Determine the [X, Y] coordinate at the center of the cell enclosing the given text.  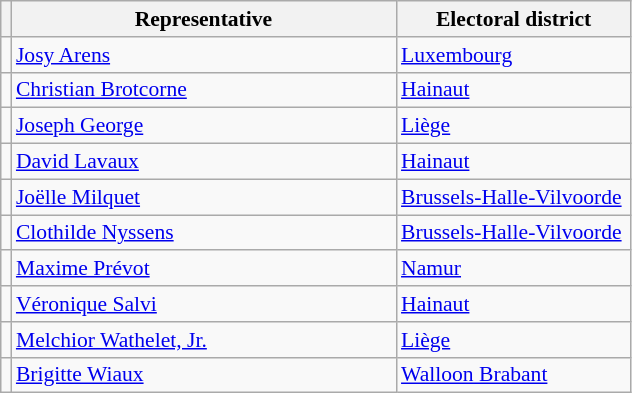
Walloon Brabant [514, 375]
Representative [204, 19]
Clothilde Nyssens [204, 233]
Maxime Prévot [204, 269]
Electoral district [514, 19]
Christian Brotcorne [204, 90]
Melchior Wathelet, Jr. [204, 340]
Brigitte Wiaux [204, 375]
Véronique Salvi [204, 304]
David Lavaux [204, 162]
Josy Arens [204, 55]
Joseph George [204, 126]
Luxembourg [514, 55]
Namur [514, 269]
Joëlle Milquet [204, 197]
